Extract the (x, y) coordinate from the center of the cell holding the provided text.  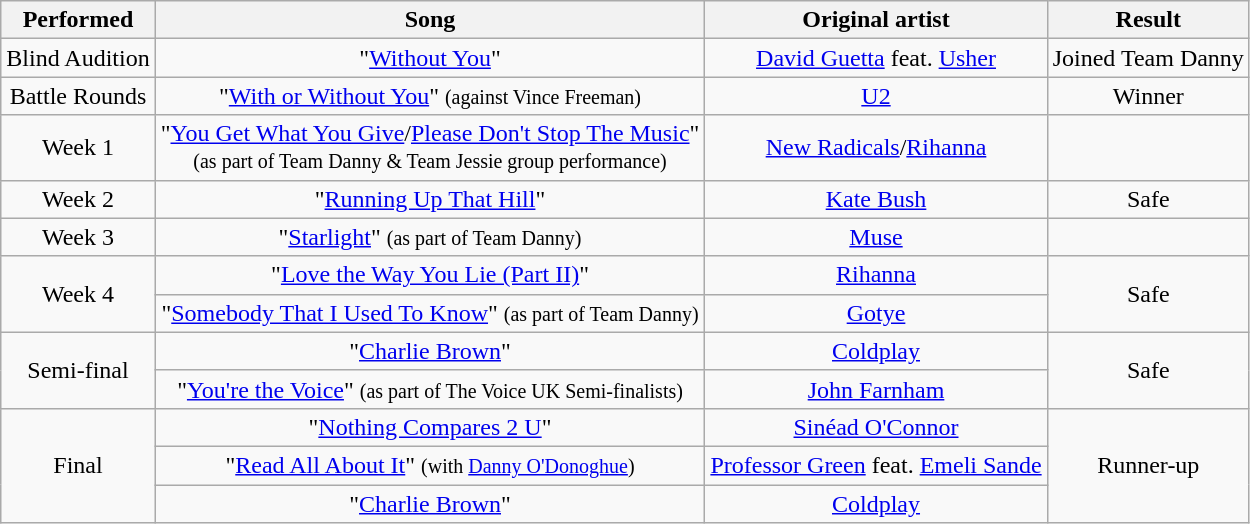
Joined Team Danny (1148, 58)
Blind Audition (78, 58)
"Without You" (430, 58)
"You Get What You Give/Please Don't Stop The Music" (as part of Team Danny & Team Jessie group performance) (430, 148)
Song (430, 20)
Winner (1148, 96)
"Love the Way You Lie (Part II)" (430, 275)
Kate Bush (876, 199)
Sinéad O'Connor (876, 427)
"You're the Voice" (as part of The Voice UK Semi-finalists) (430, 389)
Muse (876, 237)
Week 4 (78, 294)
Week 3 (78, 237)
Gotye (876, 313)
Final (78, 465)
"Starlight" (as part of Team Danny) (430, 237)
Rihanna (876, 275)
"Nothing Compares 2 U" (430, 427)
John Farnham (876, 389)
Result (1148, 20)
New Radicals/Rihanna (876, 148)
Week 1 (78, 148)
Professor Green feat. Emeli Sande (876, 465)
Performed (78, 20)
U2 (876, 96)
"Running Up That Hill" (430, 199)
"Read All About It" (with Danny O'Donoghue) (430, 465)
Battle Rounds (78, 96)
Runner-up (1148, 465)
David Guetta feat. Usher (876, 58)
Week 2 (78, 199)
Original artist (876, 20)
"Somebody That I Used To Know" (as part of Team Danny) (430, 313)
"With or Without You" (against Vince Freeman) (430, 96)
Semi-final (78, 370)
